Search for the cell housing the specified text and yield its (x, y) center coordinate. 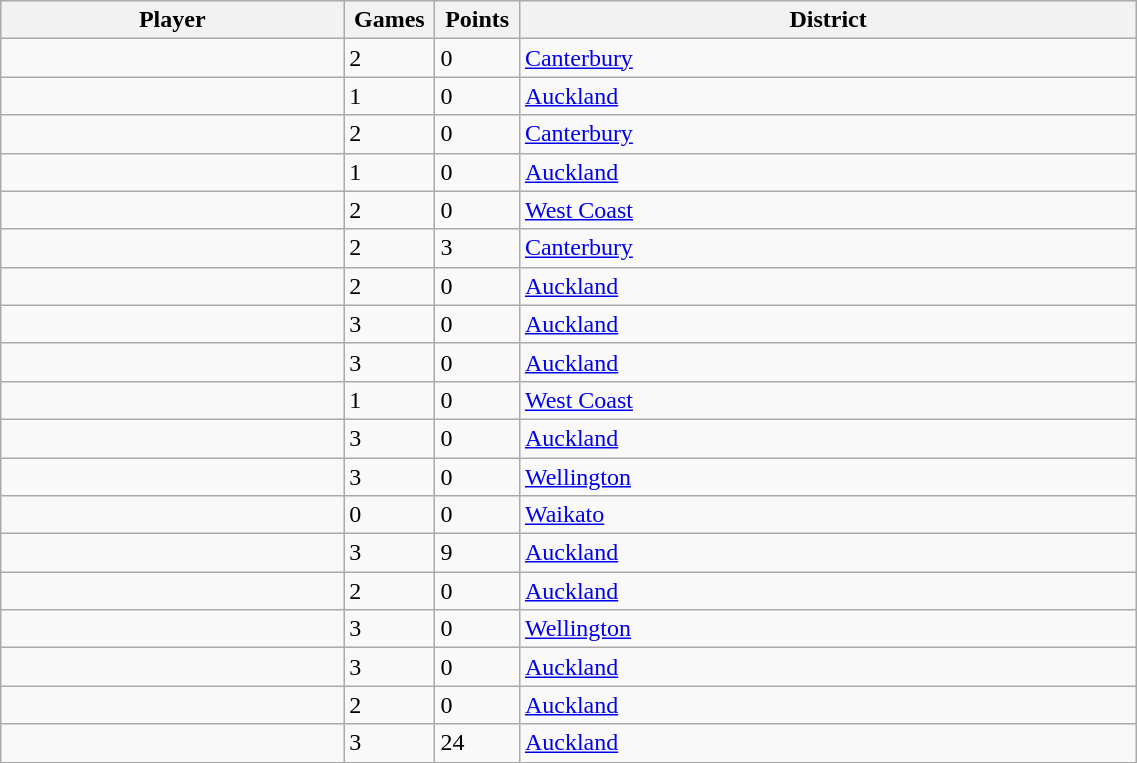
District (828, 20)
Points (477, 20)
Waikato (828, 515)
Games (390, 20)
24 (477, 743)
Player (172, 20)
9 (477, 553)
